Return [X, Y] of the center of cell containing provided text 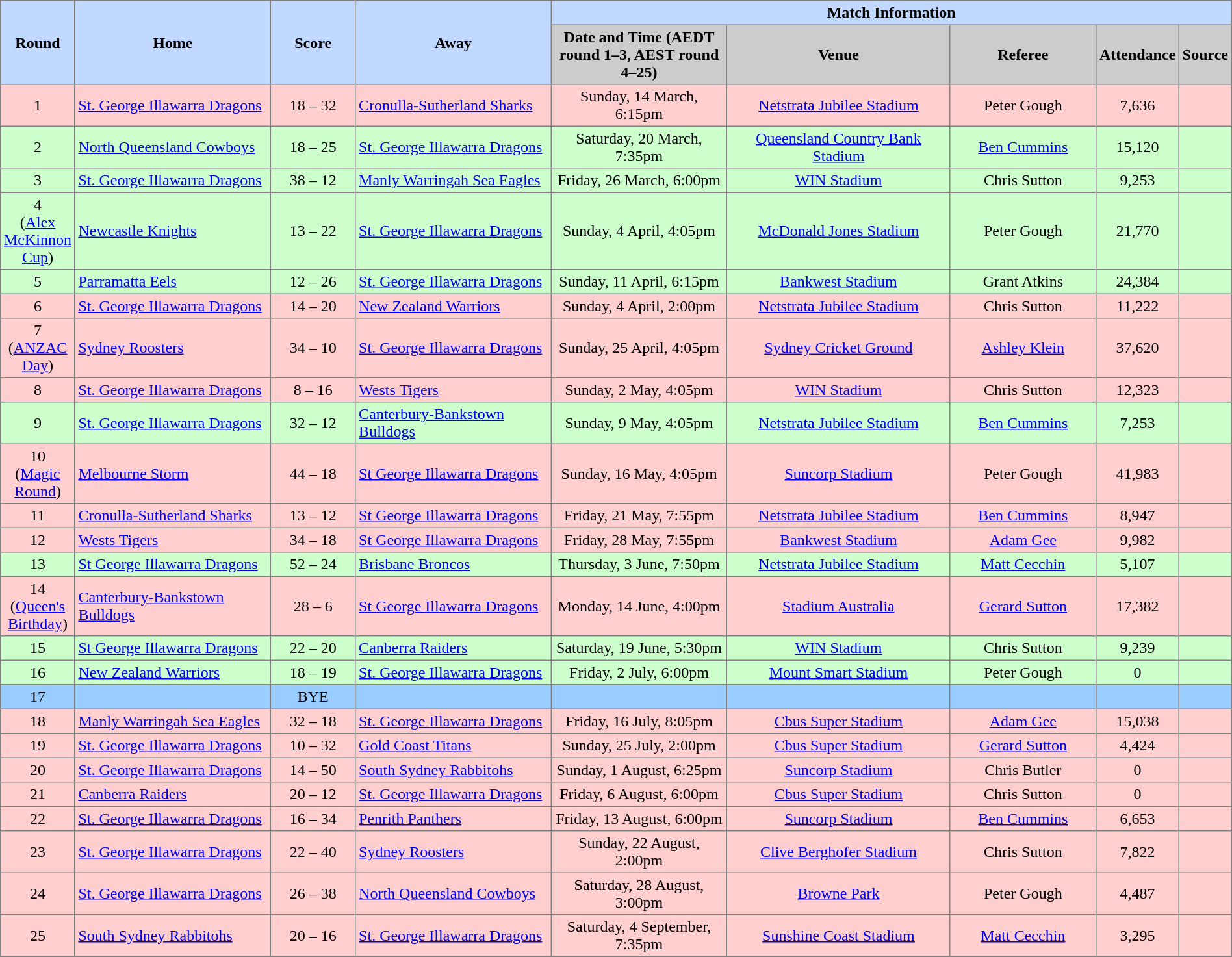
Friday, 6 August, 6:00pm [639, 795]
5,107 [1138, 565]
14 – 50 [313, 770]
Parramatta Eels [173, 282]
Source [1206, 55]
13 [38, 565]
Date and Time (AEDT round 1–3, AEST round 4–25) [639, 55]
4,424 [1138, 746]
Sunday, 4 April, 2:00pm [639, 306]
Stadium Australia [838, 606]
28 – 6 [313, 606]
15,120 [1138, 147]
6 [38, 306]
15 [38, 648]
Monday, 14 June, 4:00pm [639, 606]
Sydney Cricket Ground [838, 348]
Browne Park [838, 893]
22 [38, 819]
7(ANZAC Day) [38, 348]
Score [313, 43]
Sunday, 16 May, 4:05pm [639, 474]
Home [173, 43]
2 [38, 147]
9,253 [1138, 181]
Match Information [892, 13]
23 [38, 852]
14(Queen's Birthday) [38, 606]
Attendance [1138, 55]
Sunday, 25 April, 4:05pm [639, 348]
12 [38, 540]
5 [38, 282]
22 – 40 [313, 852]
24 [38, 893]
9,239 [1138, 648]
4(Alex McKinnon Cup) [38, 231]
18 – 19 [313, 672]
25 [38, 936]
8 – 16 [313, 390]
6,653 [1138, 819]
34 – 10 [313, 348]
16 – 34 [313, 819]
McDonald Jones Stadium [838, 231]
Saturday, 28 August, 3:00pm [639, 893]
26 – 38 [313, 893]
7,253 [1138, 423]
8 [38, 390]
7,822 [1138, 852]
Gold Coast Titans [454, 746]
11 [38, 516]
Sunday, 14 March, 6:15pm [639, 105]
Friday, 21 May, 7:55pm [639, 516]
37,620 [1138, 348]
44 – 18 [313, 474]
Melbourne Storm [173, 474]
Sunday, 9 May, 4:05pm [639, 423]
21 [38, 795]
Sunday, 2 May, 4:05pm [639, 390]
Friday, 26 March, 6:00pm [639, 181]
Friday, 13 August, 6:00pm [639, 819]
Sunday, 4 April, 4:05pm [639, 231]
41,983 [1138, 474]
8,947 [1138, 516]
Newcastle Knights [173, 231]
9,982 [1138, 540]
38 – 12 [313, 181]
20 – 16 [313, 936]
Sunshine Coast Stadium [838, 936]
9 [38, 423]
Sunday, 25 July, 2:00pm [639, 746]
Friday, 28 May, 7:55pm [639, 540]
17,382 [1138, 606]
Queensland Country Bank Stadium [838, 147]
34 – 18 [313, 540]
18 – 25 [313, 147]
Grant Atkins [1023, 282]
Saturday, 4 September, 7:35pm [639, 936]
Brisbane Broncos [454, 565]
Penrith Panthers [454, 819]
Friday, 2 July, 6:00pm [639, 672]
12 – 26 [313, 282]
11,222 [1138, 306]
32 – 12 [313, 423]
Ashley Klein [1023, 348]
13 – 12 [313, 516]
Chris Butler [1023, 770]
3 [38, 181]
20 [38, 770]
7,636 [1138, 105]
17 [38, 697]
Sunday, 22 August, 2:00pm [639, 852]
Venue [838, 55]
18 – 32 [313, 105]
10(Magic Round) [38, 474]
Friday, 16 July, 8:05pm [639, 721]
Saturday, 19 June, 5:30pm [639, 648]
Sunday, 11 April, 6:15pm [639, 282]
Mount Smart Stadium [838, 672]
4,487 [1138, 893]
3,295 [1138, 936]
Thursday, 3 June, 7:50pm [639, 565]
24,384 [1138, 282]
10 – 32 [313, 746]
Round [38, 43]
Sunday, 1 August, 6:25pm [639, 770]
32 – 18 [313, 721]
BYE [313, 697]
1 [38, 105]
16 [38, 672]
15,038 [1138, 721]
19 [38, 746]
52 – 24 [313, 565]
18 [38, 721]
22 – 20 [313, 648]
Clive Berghofer Stadium [838, 852]
13 – 22 [313, 231]
Away [454, 43]
21,770 [1138, 231]
Referee [1023, 55]
20 – 12 [313, 795]
Saturday, 20 March, 7:35pm [639, 147]
14 – 20 [313, 306]
12,323 [1138, 390]
